For the text-containing cell, return its midpoint in (X, Y) coordinate format. 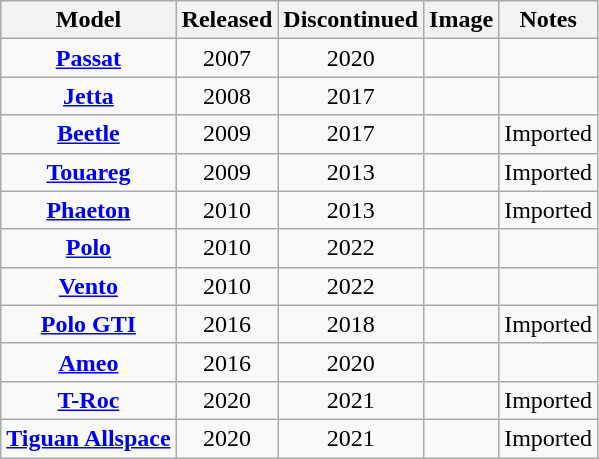
Tiguan Allspace (88, 438)
Image (462, 20)
Polo GTI (88, 324)
Model (88, 20)
Vento (88, 286)
Polo (88, 248)
Passat (88, 58)
Phaeton (88, 210)
Touareg (88, 172)
2007 (227, 58)
T-Roc (88, 400)
2018 (351, 324)
Discontinued (351, 20)
Beetle (88, 134)
Released (227, 20)
Ameo (88, 362)
Notes (548, 20)
Jetta (88, 96)
2008 (227, 96)
